Locate the cell with the specified text and output its [X, Y] center coordinate. 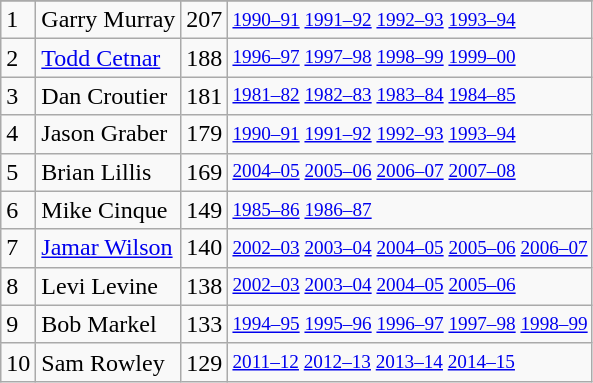
10 [18, 362]
Levi Levine [108, 286]
Dan Croutier [108, 96]
140 [204, 248]
1 [18, 20]
1996–97 1997–98 1998–99 1999–00 [410, 58]
2 [18, 58]
133 [204, 324]
129 [204, 362]
1994–95 1995–96 1996–97 1997–98 1998–99 [410, 324]
2011–12 2012–13 2013–14 2014–15 [410, 362]
1985–86 1986–87 [410, 210]
Todd Cetnar [108, 58]
5 [18, 172]
Sam Rowley [108, 362]
Bob Markel [108, 324]
179 [204, 134]
Jason Graber [108, 134]
138 [204, 286]
Jamar Wilson [108, 248]
7 [18, 248]
181 [204, 96]
1981–82 1982–83 1983–84 1984–85 [410, 96]
3 [18, 96]
4 [18, 134]
2002–03 2003–04 2004–05 2005–06 [410, 286]
149 [204, 210]
2002–03 2003–04 2004–05 2005–06 2006–07 [410, 248]
9 [18, 324]
Garry Murray [108, 20]
Mike Cinque [108, 210]
207 [204, 20]
6 [18, 210]
8 [18, 286]
Brian Lillis [108, 172]
2004–05 2005–06 2006–07 2007–08 [410, 172]
188 [204, 58]
169 [204, 172]
